Extract the [x, y] coordinate from the center of the cell holding the provided text.  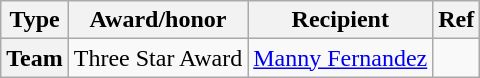
Manny Fernandez [340, 58]
Recipient [340, 20]
Three Star Award [158, 58]
Type [35, 20]
Team [35, 58]
Ref [456, 20]
Award/honor [158, 20]
